Determine the (x, y) coordinate at the center of the cell enclosing the given text.  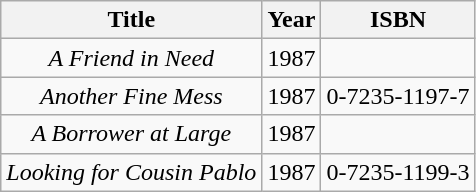
Title (132, 20)
Year (292, 20)
Looking for Cousin Pablo (132, 172)
A Friend in Need (132, 58)
A Borrower at Large (132, 134)
0-7235-1199-3 (398, 172)
ISBN (398, 20)
0-7235-1197-7 (398, 96)
Another Fine Mess (132, 96)
